Capture the cell that displays the provided text and extract its [x, y] central coordinate. 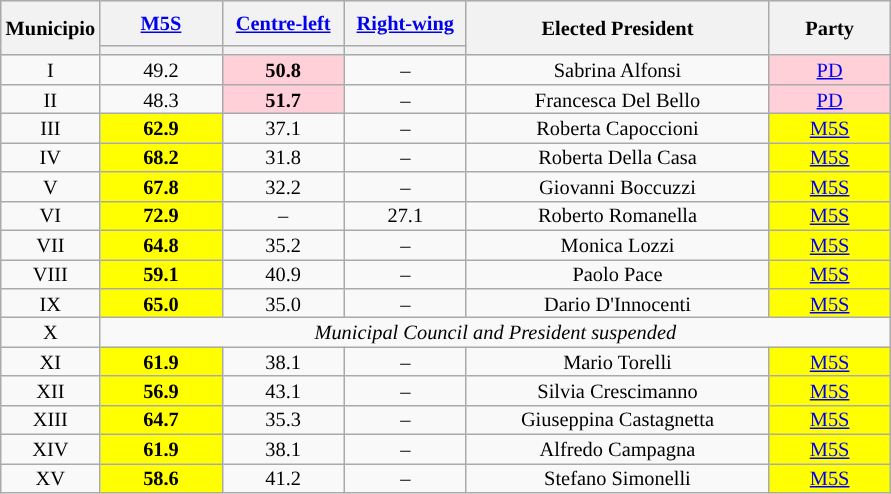
Dario D'Innocenti [617, 302]
XV [50, 478]
51.7 [283, 98]
Mario Torelli [617, 362]
27.1 [405, 216]
VII [50, 244]
XIV [50, 448]
64.7 [161, 420]
37.1 [283, 128]
65.0 [161, 302]
68.2 [161, 156]
62.9 [161, 128]
49.2 [161, 70]
Sabrina Alfonsi [617, 70]
Francesca Del Bello [617, 98]
I [50, 70]
Municipal Council and President suspended [496, 332]
59.1 [161, 274]
VI [50, 216]
X [50, 332]
35.2 [283, 244]
Giuseppina Castagnetta [617, 420]
VIII [50, 274]
72.9 [161, 216]
Right-wing [405, 22]
IX [50, 302]
Alfredo Campagna [617, 448]
50.8 [283, 70]
XI [50, 362]
IV [50, 156]
Roberto Romanella [617, 216]
32.2 [283, 186]
Elected President [617, 28]
41.2 [283, 478]
XII [50, 390]
31.8 [283, 156]
Paolo Pace [617, 274]
35.0 [283, 302]
58.6 [161, 478]
XIII [50, 420]
Municipio [50, 28]
43.1 [283, 390]
Party [830, 28]
67.8 [161, 186]
Monica Lozzi [617, 244]
Silvia Crescimanno [617, 390]
Roberta Capoccioni [617, 128]
64.8 [161, 244]
48.3 [161, 98]
Roberta Della Casa [617, 156]
V [50, 186]
III [50, 128]
Stefano Simonelli [617, 478]
Giovanni Boccuzzi [617, 186]
35.3 [283, 420]
40.9 [283, 274]
56.9 [161, 390]
II [50, 98]
Centre-left [283, 22]
